Locate the cell with the specified text and output its [x, y] center coordinate. 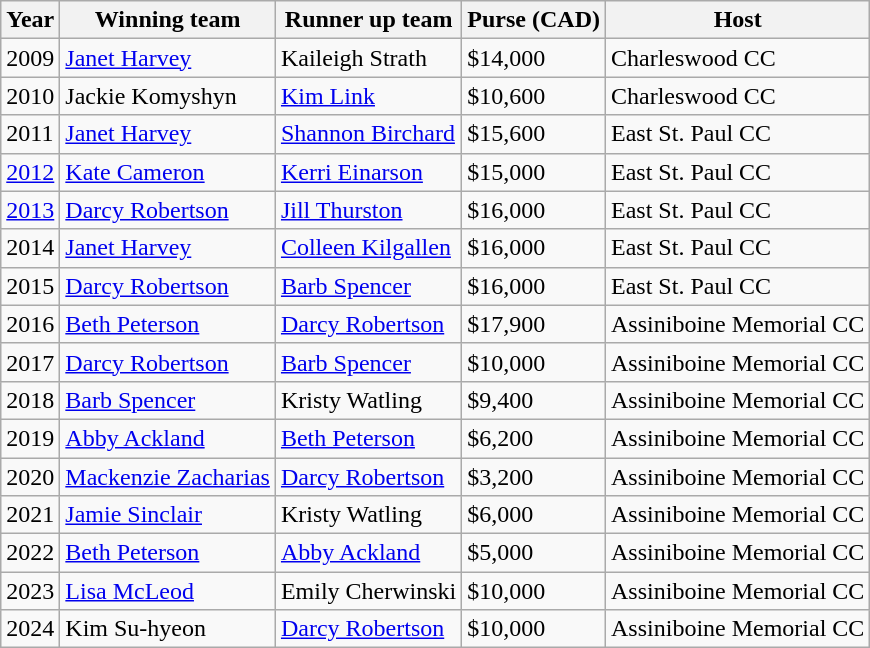
$15,000 [534, 172]
2024 [30, 629]
2019 [30, 438]
2009 [30, 58]
2013 [30, 210]
Kim Link [368, 96]
2016 [30, 324]
2010 [30, 96]
$3,200 [534, 477]
Runner up team [368, 20]
Year [30, 20]
2017 [30, 362]
Mackenzie Zacharias [168, 477]
Kim Su-hyeon [168, 629]
$6,000 [534, 515]
Kerri Einarson [368, 172]
Winning team [168, 20]
2018 [30, 400]
2012 [30, 172]
2021 [30, 515]
2014 [30, 248]
$5,000 [534, 553]
Purse (CAD) [534, 20]
$17,900 [534, 324]
$15,600 [534, 134]
$10,600 [534, 96]
2015 [30, 286]
Host [738, 20]
2022 [30, 553]
Emily Cherwinski [368, 591]
Jill Thurston [368, 210]
Jamie Sinclair [168, 515]
Lisa McLeod [168, 591]
$14,000 [534, 58]
$6,200 [534, 438]
Jackie Komyshyn [168, 96]
$9,400 [534, 400]
2020 [30, 477]
Shannon Birchard [368, 134]
Kaileigh Strath [368, 58]
2011 [30, 134]
2023 [30, 591]
Colleen Kilgallen [368, 248]
Kate Cameron [168, 172]
